Identify which cell holds the provided text, then report its (x, y) central coordinate. 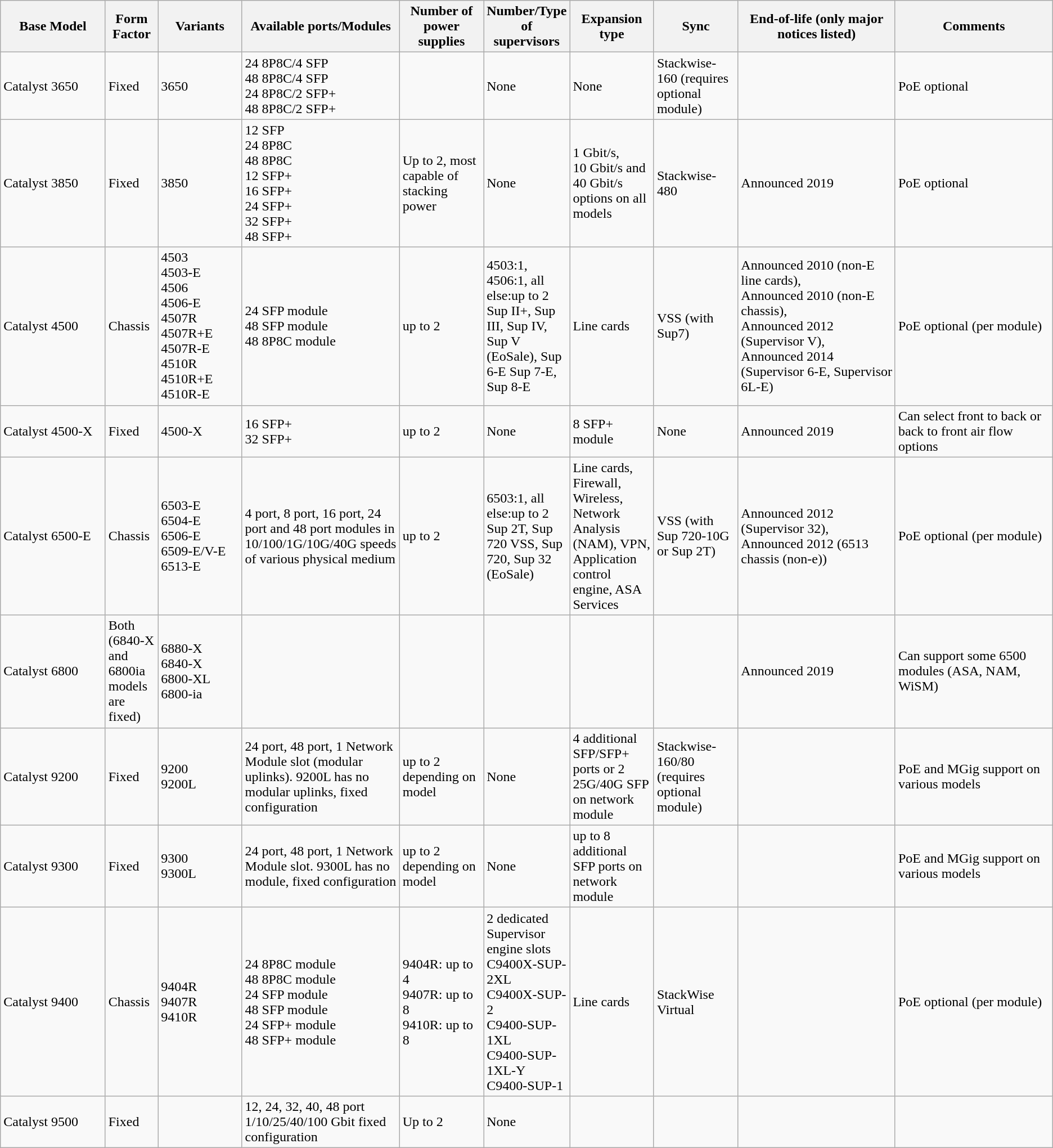
Announced 2010 (non-E line cards),Announced 2010 (non-E chassis),Announced 2012 (Supervisor V),Announced 2014 (Supervisor 6-E, Supervisor 6L-E) (817, 326)
45034503-E45064506-E4507R4507R+E4507R-E4510R4510R+E4510R-E (200, 326)
12, 24, 32, 40, 48 port 1/10/25/40/100 Gbit fixed configuration (321, 1122)
9404R: up to 49407R: up to 89410R: up to 8 (441, 1002)
Catalyst 4500 (53, 326)
Catalyst 3650 (53, 86)
16 SFP+32 SFP+ (321, 431)
2 dedicated Supervisor engine slotsC9400X-SUP-2XLC9400X-SUP-2C9400-SUP-1XLC9400-SUP-1XL-YC9400-SUP-1 (526, 1002)
4 port, 8 port, 16 port, 24 port and 48 port modules in 10/100/1G/10G/40G speeds of various physical medium (321, 536)
9404R9407R9410R (200, 1002)
24 port, 48 port, 1 Network Module slot (modular uplinks). 9200L has no modular uplinks, fixed configuration (321, 777)
Catalyst 9300 (53, 866)
Available ports/Modules (321, 26)
VSS (with Sup7) (695, 326)
6503:1, all else:up to 2Sup 2T, Sup 720 VSS, Sup 720, Sup 32 (EoSale) (526, 536)
92009200L (200, 777)
24 8P8C/4 SFP48 8P8C/4 SFP24 8P8C/2 SFP+48 8P8C/2 SFP+ (321, 86)
Form Factor (132, 26)
Stackwise-160/80 (requires optional module) (695, 777)
Number/Type of supervisors (526, 26)
Variants (200, 26)
24 port, 48 port, 1 Network Module slot. 9300L has no module, fixed configuration (321, 866)
Stackwise-480 (695, 183)
Up to 2 (441, 1122)
up to 8 additional SFP ports on network module (612, 866)
Sync (695, 26)
Catalyst 4500-X (53, 431)
Catalyst 6800 (53, 671)
4 additional SFP/SFP+ ports or 2 25G/40G SFP on network module (612, 777)
12 SFP24 8P8C48 8P8C12 SFP+16 SFP+24 SFP+32 SFP+48 SFP+ (321, 183)
Comments (974, 26)
6503-E6504-E6506-E6509-E/V-E6513-E (200, 536)
3850 (200, 183)
Catalyst 6500-E (53, 536)
Can select front to back or back to front air flow options (974, 431)
4500-X (200, 431)
6880-X6840-X6800-XL6800-ia (200, 671)
Line cards, Firewall, Wireless, Network Analysis (NAM), VPN, Application control engine, ASA Services (612, 536)
End-of-life (only major notices listed) (817, 26)
24 SFP module48 SFP module48 8P8C module (321, 326)
Base Model (53, 26)
3650 (200, 86)
Can support some 6500 modules (ASA, NAM, WiSM) (974, 671)
Both (6840-X and 6800ia models are fixed) (132, 671)
VSS (with Sup 720-10G or Sup 2T) (695, 536)
Expansion type (612, 26)
Catalyst 9400 (53, 1002)
1 Gbit/s, 10 Gbit/s and 40 Gbit/s options on all models (612, 183)
24 8P8C module48 8P8C module24 SFP module48 SFP module24 SFP+ module48 SFP+ module (321, 1002)
Up to 2, most capable of stacking power (441, 183)
8 SFP+ module (612, 431)
Announced 2012 (Supervisor 32),Announced 2012 (6513 chassis (non-e)) (817, 536)
Stackwise-160 (requires optional module) (695, 86)
Catalyst 9200 (53, 777)
93009300L (200, 866)
4503:1, 4506:1, all else:up to 2Sup II+, Sup III, Sup IV, Sup V (EoSale), Sup 6-E Sup 7-E, Sup 8-E (526, 326)
Catalyst 9500 (53, 1122)
Number of power supplies (441, 26)
StackWise Virtual (695, 1002)
Catalyst 3850 (53, 183)
